Output the [X, Y] coordinate of the center of the cell containing the given text.  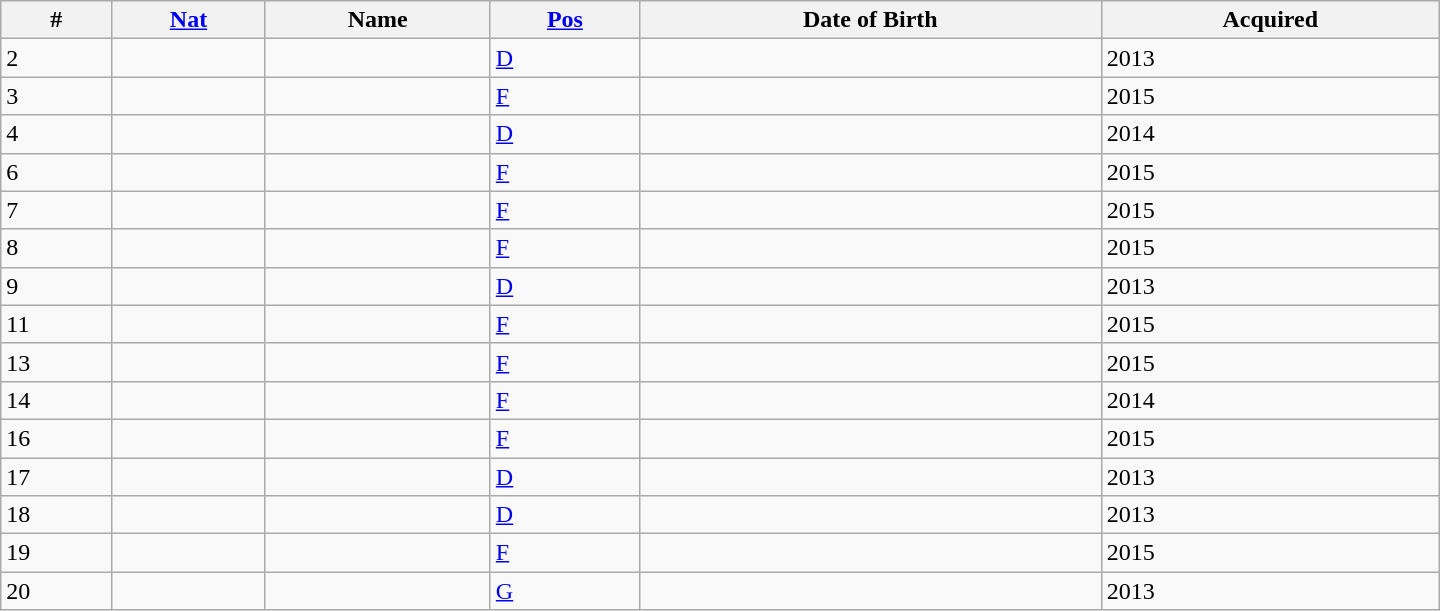
# [56, 20]
8 [56, 248]
16 [56, 438]
13 [56, 362]
17 [56, 477]
14 [56, 400]
3 [56, 96]
6 [56, 172]
4 [56, 134]
20 [56, 591]
2 [56, 58]
Date of Birth [870, 20]
Name [378, 20]
18 [56, 515]
Acquired [1270, 20]
11 [56, 324]
Nat [188, 20]
19 [56, 553]
9 [56, 286]
7 [56, 210]
Pos [564, 20]
G [564, 591]
